Identify which cell holds the provided text, then report its (x, y) central coordinate. 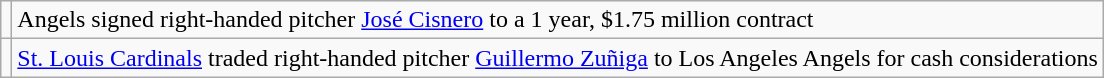
St. Louis Cardinals traded right-handed pitcher Guillermo Zuñiga to Los Angeles Angels for cash considerations (558, 58)
Angels signed right-handed pitcher José Cisnero to a 1 year, $1.75 million contract (558, 20)
